For the text-containing cell, return its midpoint in [X, Y] coordinate format. 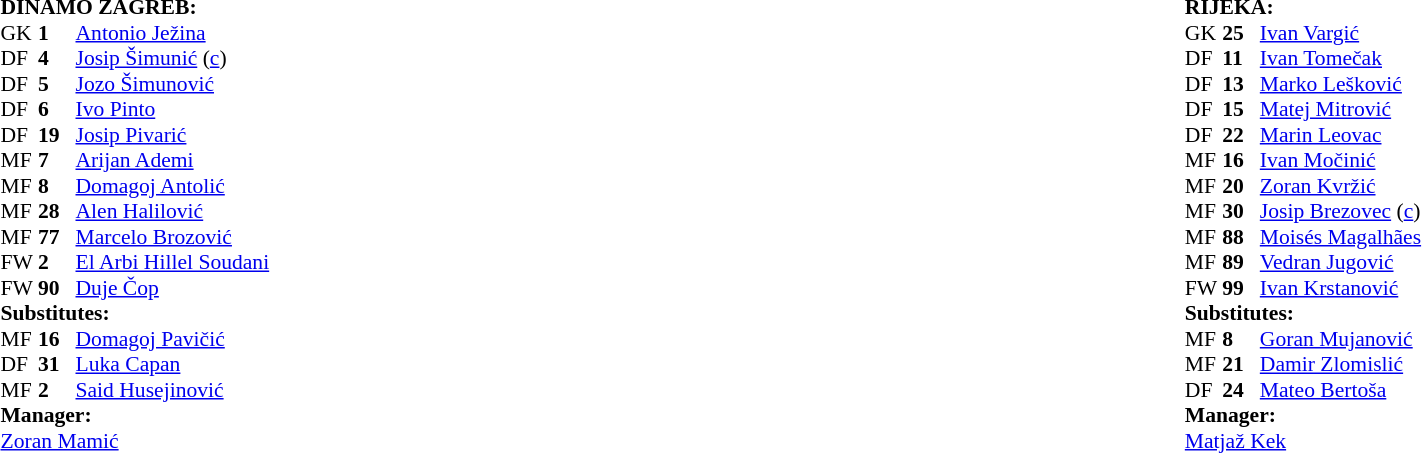
30 [1241, 211]
Said Husejinović [192, 390]
11 [1241, 59]
Domagoj Pavičić [192, 339]
7 [57, 161]
13 [1241, 84]
21 [1241, 365]
24 [1241, 390]
77 [57, 237]
4 [57, 59]
Ivo Pinto [192, 109]
Domagoj Antolić [192, 186]
Antonio Ježina [192, 33]
90 [57, 288]
Duje Čop [192, 288]
Alen Halilović [192, 211]
89 [1241, 263]
99 [1241, 288]
Jozo Šimunović [192, 84]
El Arbi Hillel Soudani [192, 263]
Josip Šimunić (c) [192, 59]
19 [57, 135]
88 [1241, 237]
Arijan Ademi [192, 161]
5 [57, 84]
6 [57, 109]
31 [57, 365]
Josip Pivarić [192, 135]
Luka Capan [192, 365]
20 [1241, 186]
Marcelo Brozović [192, 237]
1 [57, 33]
22 [1241, 135]
15 [1241, 109]
Manager: [154, 415]
Substitutes: [154, 313]
25 [1241, 33]
28 [57, 211]
